Identify which cell holds the provided text, then report its [x, y] central coordinate. 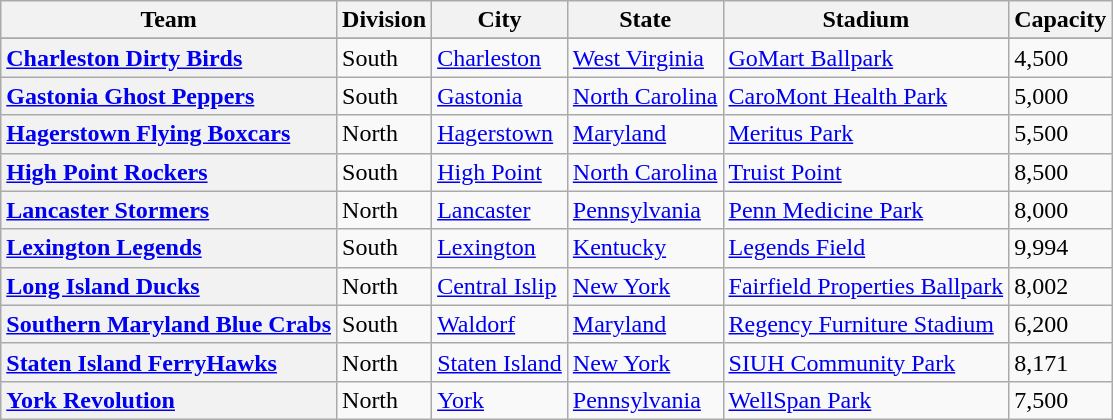
Southern Maryland Blue Crabs [169, 324]
Gastonia [500, 96]
WellSpan Park [866, 400]
GoMart Ballpark [866, 58]
CaroMont Health Park [866, 96]
8,002 [1060, 286]
Regency Furniture Stadium [866, 324]
SIUH Community Park [866, 362]
5,500 [1060, 134]
Lexington Legends [169, 248]
Lancaster Stormers [169, 210]
Hagerstown Flying Boxcars [169, 134]
Penn Medicine Park [866, 210]
Kentucky [645, 248]
7,500 [1060, 400]
4,500 [1060, 58]
Lexington [500, 248]
Charleston [500, 58]
Long Island Ducks [169, 286]
Hagerstown [500, 134]
Waldorf [500, 324]
Gastonia Ghost Peppers [169, 96]
High Point Rockers [169, 172]
5,000 [1060, 96]
York [500, 400]
Division [384, 20]
8,500 [1060, 172]
6,200 [1060, 324]
8,171 [1060, 362]
West Virginia [645, 58]
Meritus Park [866, 134]
9,994 [1060, 248]
Lancaster [500, 210]
High Point [500, 172]
Staten Island FerryHawks [169, 362]
Legends Field [866, 248]
Stadium [866, 20]
Staten Island [500, 362]
State [645, 20]
Truist Point [866, 172]
Central Islip [500, 286]
Charleston Dirty Birds [169, 58]
City [500, 20]
Team [169, 20]
Fairfield Properties Ballpark [866, 286]
8,000 [1060, 210]
York Revolution [169, 400]
Capacity [1060, 20]
